Find where the given text appears and provide that cell's center as (x, y) coordinate. 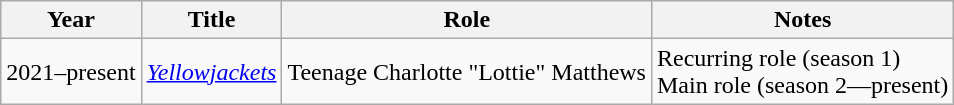
Role (467, 20)
Year (71, 20)
Recurring role (season 1)Main role (season 2—present) (802, 72)
2021–present (71, 72)
Title (212, 20)
Notes (802, 20)
Teenage Charlotte "Lottie" Matthews (467, 72)
Yellowjackets (212, 72)
